Capture the cell that displays the provided text and extract its [X, Y] central coordinate. 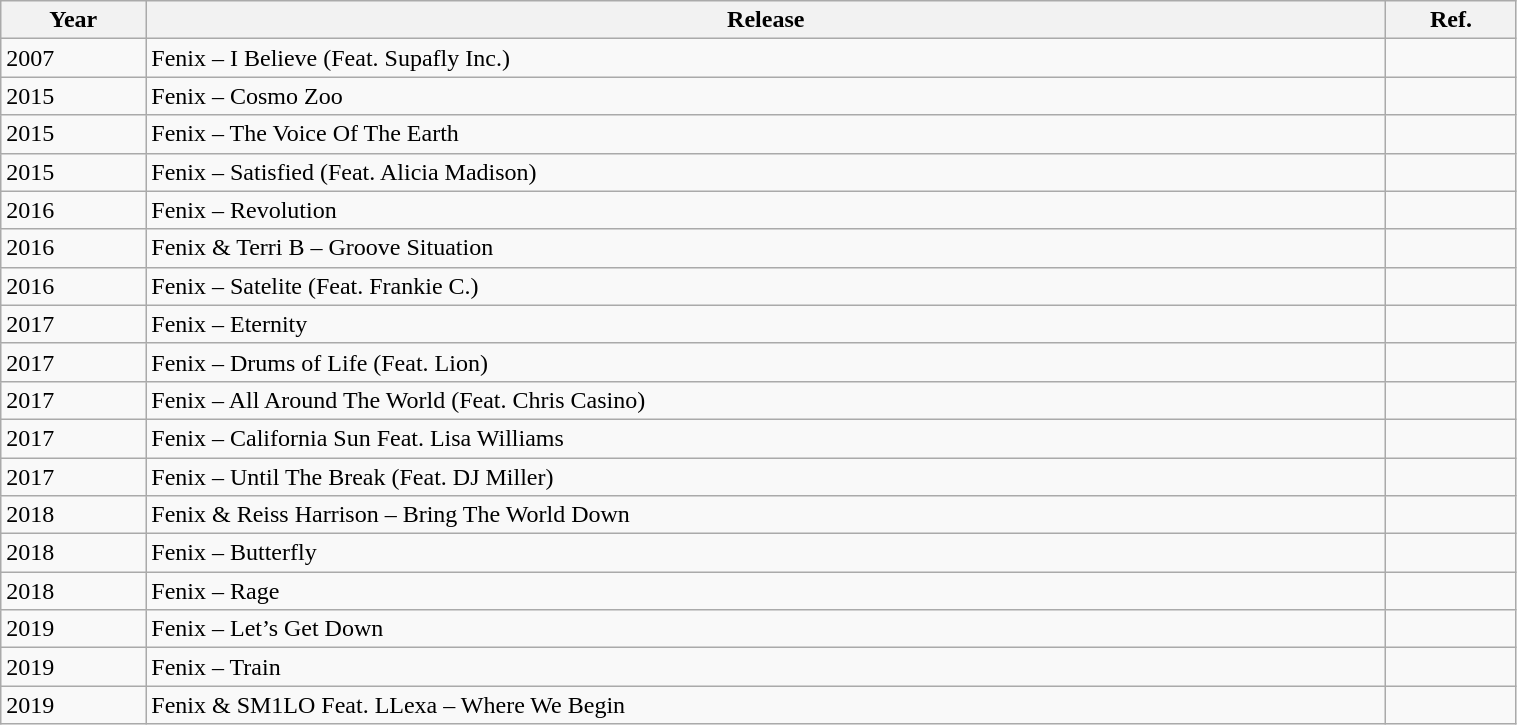
Fenix – Until The Break (Feat. DJ Miller) [766, 477]
Fenix – I Believe (Feat. Supafly Inc.) [766, 58]
Fenix – Satelite (Feat. Frankie C.) [766, 286]
Ref. [1451, 20]
Release [766, 20]
Fenix – Let’s Get Down [766, 629]
Fenix – Eternity [766, 324]
Fenix – California Sun Feat. Lisa Williams [766, 438]
Fenix & Reiss Harrison – Bring The World Down [766, 515]
Fenix & SM1LO Feat. LLexa – Where We Begin [766, 705]
Fenix – Drums of Life (Feat. Lion) [766, 362]
Fenix – Revolution [766, 210]
Fenix – Cosmo Zoo [766, 96]
2007 [74, 58]
Fenix – All Around The World (Feat. Chris Casino) [766, 400]
Fenix – The Voice Of The Earth [766, 134]
Fenix & Terri B – Groove Situation [766, 248]
Fenix – Rage [766, 591]
Year [74, 20]
Fenix – Satisfied (Feat. Alicia Madison) [766, 172]
Fenix – Train [766, 667]
Fenix – Butterfly [766, 553]
